Search for the cell housing the specified text and yield its (x, y) center coordinate. 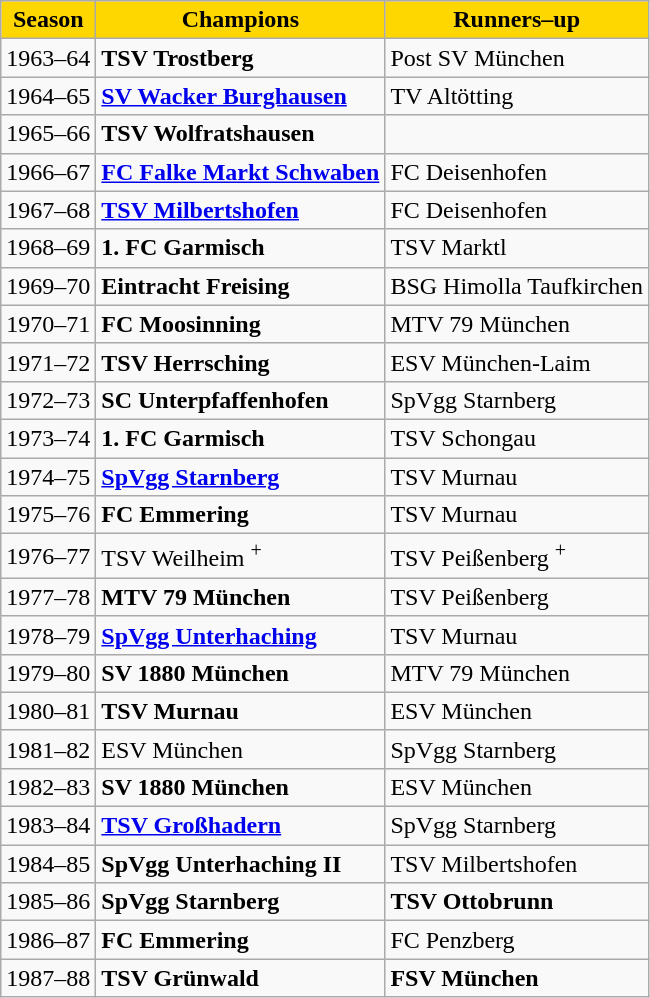
1965–66 (48, 134)
TSV Trostberg (240, 58)
1973–74 (48, 438)
BSG Himolla Taufkirchen (517, 286)
1986–87 (48, 940)
SpVgg Unterhaching (240, 635)
TSV Grünwald (240, 978)
Champions (240, 20)
FC Moosinning (240, 324)
Eintracht Freising (240, 286)
1972–73 (48, 400)
TSV Herrsching (240, 362)
1984–85 (48, 864)
Post SV München (517, 58)
1963–64 (48, 58)
TSV Peißenberg (517, 597)
1970–71 (48, 324)
FC Falke Markt Schwaben (240, 172)
1982–83 (48, 787)
1976–77 (48, 556)
1971–72 (48, 362)
TSV Ottobrunn (517, 902)
1966–67 (48, 172)
1967–68 (48, 210)
1968–69 (48, 248)
1964–65 (48, 96)
TV Altötting (517, 96)
TSV Wolfratshausen (240, 134)
1974–75 (48, 477)
TSV Schongau (517, 438)
SV Wacker Burghausen (240, 96)
1979–80 (48, 673)
SpVgg Unterhaching II (240, 864)
1981–82 (48, 749)
TSV Peißenberg + (517, 556)
TSV Weilheim + (240, 556)
Season (48, 20)
TSV Marktl (517, 248)
1980–81 (48, 711)
TSV Großhadern (240, 826)
1983–84 (48, 826)
FC Penzberg (517, 940)
Runners–up (517, 20)
1987–88 (48, 978)
ESV München-Laim (517, 362)
1978–79 (48, 635)
FSV München (517, 978)
1985–86 (48, 902)
1975–76 (48, 515)
1969–70 (48, 286)
SC Unterpfaffenhofen (240, 400)
1977–78 (48, 597)
